From the cell containing the given text, extract its center point as (X, Y) coordinate. 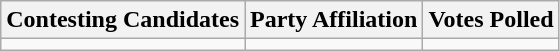
Votes Polled (491, 20)
Party Affiliation (334, 20)
Contesting Candidates (123, 20)
